Find where the given text appears and provide that cell's center as [X, Y] coordinate. 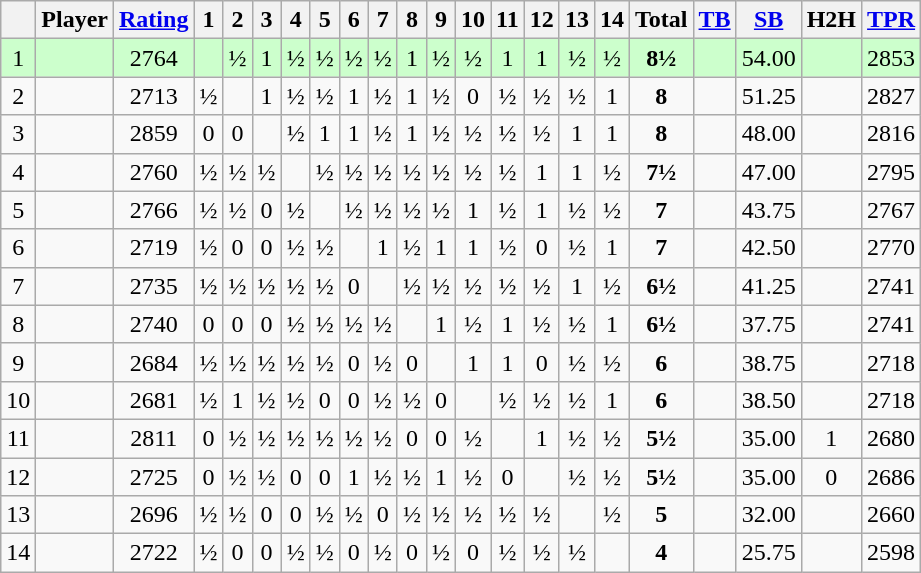
8½ [661, 58]
48.00 [768, 134]
38.75 [768, 362]
2680 [892, 438]
TPR [892, 20]
SB [768, 20]
2827 [892, 96]
2853 [892, 58]
2740 [154, 324]
37.75 [768, 324]
2713 [154, 96]
2660 [892, 515]
43.75 [768, 210]
2725 [154, 477]
2811 [154, 438]
2764 [154, 58]
2859 [154, 134]
Player [75, 20]
2760 [154, 172]
2598 [892, 553]
42.50 [768, 248]
38.50 [768, 400]
2686 [892, 477]
2795 [892, 172]
2767 [892, 210]
2719 [154, 248]
2766 [154, 210]
2770 [892, 248]
Rating [154, 20]
2681 [154, 400]
2696 [154, 515]
H2H [831, 20]
2684 [154, 362]
41.25 [768, 286]
2735 [154, 286]
47.00 [768, 172]
51.25 [768, 96]
25.75 [768, 553]
2722 [154, 553]
54.00 [768, 58]
7½ [661, 172]
Total [661, 20]
TB [714, 20]
2816 [892, 134]
32.00 [768, 515]
